Scan for the cell matching the given text and deliver its (x, y) coordinate at center. 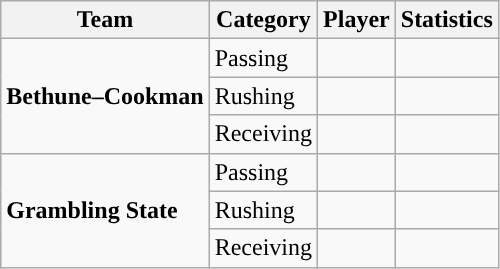
Statistics (446, 20)
Bethune–Cookman (105, 96)
Player (357, 20)
Team (105, 20)
Category (263, 20)
Grambling State (105, 210)
